For the text-containing cell, return its midpoint in (X, Y) coordinate format. 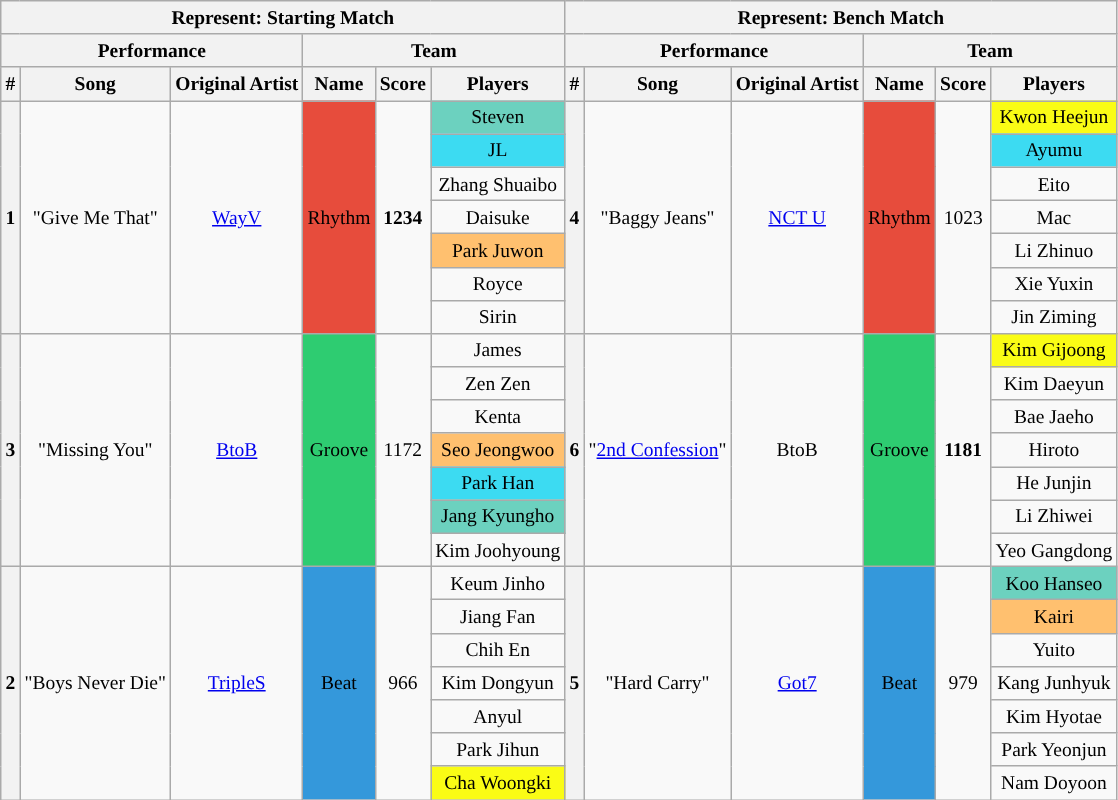
5 (574, 684)
Sirin (497, 316)
Jin Ziming (1054, 316)
"Hard Carry" (658, 684)
Anyul (497, 716)
Represent: Starting Match (283, 18)
Royce (497, 284)
Kim Gijoong (1054, 350)
Li Zhinuo (1054, 250)
"Boys Never Die" (96, 684)
Nam Doyoon (1054, 782)
Jang Kyungho (497, 516)
Li Zhiwei (1054, 516)
Mac (1054, 216)
NCT U (797, 218)
Jiang Fan (497, 616)
WayV (237, 218)
Hiroto (1054, 450)
Kim Daeyun (1054, 384)
Park Jihun (497, 750)
Kairi (1054, 616)
1023 (963, 218)
Yuito (1054, 650)
Keum Jinho (497, 584)
Park Yeonjun (1054, 750)
1 (10, 218)
Zen Zen (497, 384)
James (497, 350)
4 (574, 218)
Zhang Shuaibo (497, 184)
2 (10, 684)
1181 (963, 450)
Got7 (797, 684)
Bae Jaeho (1054, 416)
Kang Junhyuk (1054, 682)
6 (574, 450)
"Baggy Jeans" (658, 218)
Chih En (497, 650)
He Junjin (1054, 484)
Steven (497, 118)
Xie Yuxin (1054, 284)
Park Han (497, 484)
Ayumu (1054, 150)
Daisuke (497, 216)
Park Juwon (497, 250)
Yeo Gangdong (1054, 550)
3 (10, 450)
1172 (403, 450)
979 (963, 684)
Kim Joohyoung (497, 550)
TripleS (237, 684)
966 (403, 684)
Kim Hyotae (1054, 716)
1234 (403, 218)
Cha Woongki (497, 782)
Kenta (497, 416)
Kwon Heejun (1054, 118)
"Missing You" (96, 450)
"Give Me That" (96, 218)
Represent: Bench Match (841, 18)
"2nd Confession" (658, 450)
Kim Dongyun (497, 682)
Koo Hanseo (1054, 584)
Eito (1054, 184)
Seo Jeongwoo (497, 450)
JL (497, 150)
